Locate the cell with the specified text and output its (x, y) center coordinate. 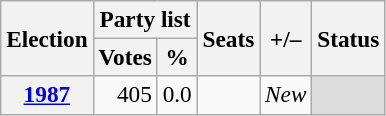
Votes (125, 57)
405 (125, 95)
New (286, 95)
Status (348, 38)
+/– (286, 38)
1987 (47, 95)
Party list (145, 19)
% (177, 57)
Seats (228, 38)
Election (47, 38)
0.0 (177, 95)
